Detect which cell encompasses the target text, then output its (x, y) center coordinate. 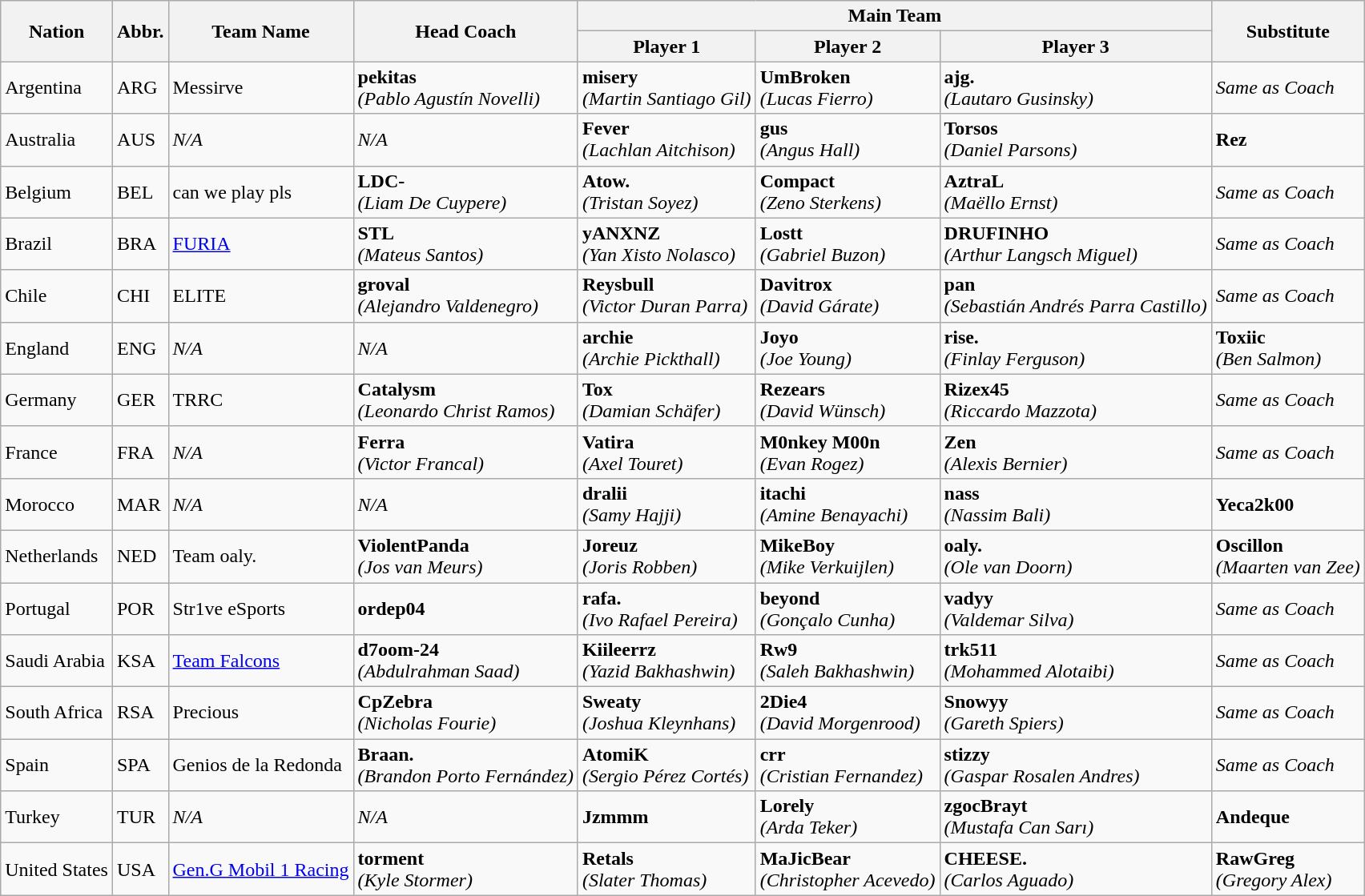
stizzy(Gaspar Rosalen Andres) (1075, 765)
ELITE (261, 296)
oaly.(Ole van Doorn) (1075, 556)
Jzmmm (666, 817)
Team oaly. (261, 556)
NED (140, 556)
Rez (1288, 139)
Team Name (261, 31)
AtomiK(Sergio Pérez Cortés) (666, 765)
misery(Martin Santiago Gil) (666, 88)
pan(Sebastián Andrés Parra Castillo) (1075, 296)
SPA (140, 765)
Snowyy(Gareth Spiers) (1075, 713)
Fever(Lachlan Aitchison) (666, 139)
Gen.G Mobil 1 Racing (261, 870)
Braan.(Brandon Porto Fernández) (465, 765)
CHEESE.(Carlos Aguado) (1075, 870)
Vatira(Axel Touret) (666, 452)
groval(Alejandro Valdenegro) (465, 296)
Toxiic(Ben Salmon) (1288, 348)
ARG (140, 88)
Atow.(Tristan Soyez) (666, 192)
Spain (57, 765)
England (57, 348)
Lostt(Gabriel Buzon) (848, 243)
zgocBrayt(Mustafa Can Sarı) (1075, 817)
LDC-(Liam De Cuypere) (465, 192)
Player 1 (666, 46)
d7oom-24(Abdulrahman Saad) (465, 661)
Player 3 (1075, 46)
South Africa (57, 713)
Catalysm(Leonardo Christ Ramos) (465, 400)
CpZebra(Nicholas Fourie) (465, 713)
beyond(Gonçalo Cunha) (848, 609)
trk511(Mohammed Alotaibi) (1075, 661)
Australia (57, 139)
Team Falcons (261, 661)
ViolentPanda(Jos van Meurs) (465, 556)
AUS (140, 139)
Reysbull(Victor Duran Parra) (666, 296)
Turkey (57, 817)
MAR (140, 504)
Abbr. (140, 31)
Davitrox(David Gárate) (848, 296)
itachi(Amine Benayachi) (848, 504)
ajg.(Lautaro Gusinsky) (1075, 88)
dralii(Samy Hajji) (666, 504)
Nation (57, 31)
2Die4(David Morgenrood) (848, 713)
Argentina (57, 88)
RSA (140, 713)
Ferra(Victor Francal) (465, 452)
Head Coach (465, 31)
GER (140, 400)
United States (57, 870)
Compact(Zeno Sterkens) (848, 192)
BEL (140, 192)
rafa.(Ivo Rafael Pereira) (666, 609)
Chile (57, 296)
crr(Cristian Fernandez) (848, 765)
Belgium (57, 192)
POR (140, 609)
Player 2 (848, 46)
MaJicBear(Christopher Acevedo) (848, 870)
ENG (140, 348)
MikeBoy(Mike Verkuijlen) (848, 556)
Brazil (57, 243)
Joyo(Joe Young) (848, 348)
AztraL(Maëllo Ernst) (1075, 192)
archie(Archie Pickthall) (666, 348)
STL(Mateus Santos) (465, 243)
Morocco (57, 504)
Netherlands (57, 556)
France (57, 452)
Precious (261, 713)
Sweaty(Joshua Kleynhans) (666, 713)
Str1ve eSports (261, 609)
can we play pls (261, 192)
pekitas(Pablo Agustín Novelli) (465, 88)
Yeca2k00 (1288, 504)
gus(Angus Hall) (848, 139)
Oscillon(Maarten van Zee) (1288, 556)
Messirve (261, 88)
Portugal (57, 609)
FURIA (261, 243)
CHI (140, 296)
TUR (140, 817)
Lorely(Arda Teker) (848, 817)
Substitute (1288, 31)
Torsos(Daniel Parsons) (1075, 139)
Andeque (1288, 817)
vadyy(Valdemar Silva) (1075, 609)
Retals(Slater Thomas) (666, 870)
RawGreg(Gregory Alex) (1288, 870)
Main Team (894, 16)
yANXNZ(Yan Xisto Nolasco) (666, 243)
DRUFINHO(Arthur Langsch Miguel) (1075, 243)
Kiileerrz(Yazid Bakhashwin) (666, 661)
Joreuz(Joris Robben) (666, 556)
Zen(Alexis Bernier) (1075, 452)
Rezears(David Wünsch) (848, 400)
Tox(Damian Schäfer) (666, 400)
rise.(Finlay Ferguson) (1075, 348)
TRRC (261, 400)
USA (140, 870)
UmBroken(Lucas Fierro) (848, 88)
Saudi Arabia (57, 661)
Rw9(Saleh Bakhashwin) (848, 661)
BRA (140, 243)
KSA (140, 661)
torment(Kyle Stormer) (465, 870)
Germany (57, 400)
M0nkey M00n(Evan Rogez) (848, 452)
ordep04 (465, 609)
Rizex45(Riccardo Mazzota) (1075, 400)
Genios de la Redonda (261, 765)
FRA (140, 452)
nass(Nassim Bali) (1075, 504)
